From the cell containing the given text, extract its center point as [x, y] coordinate. 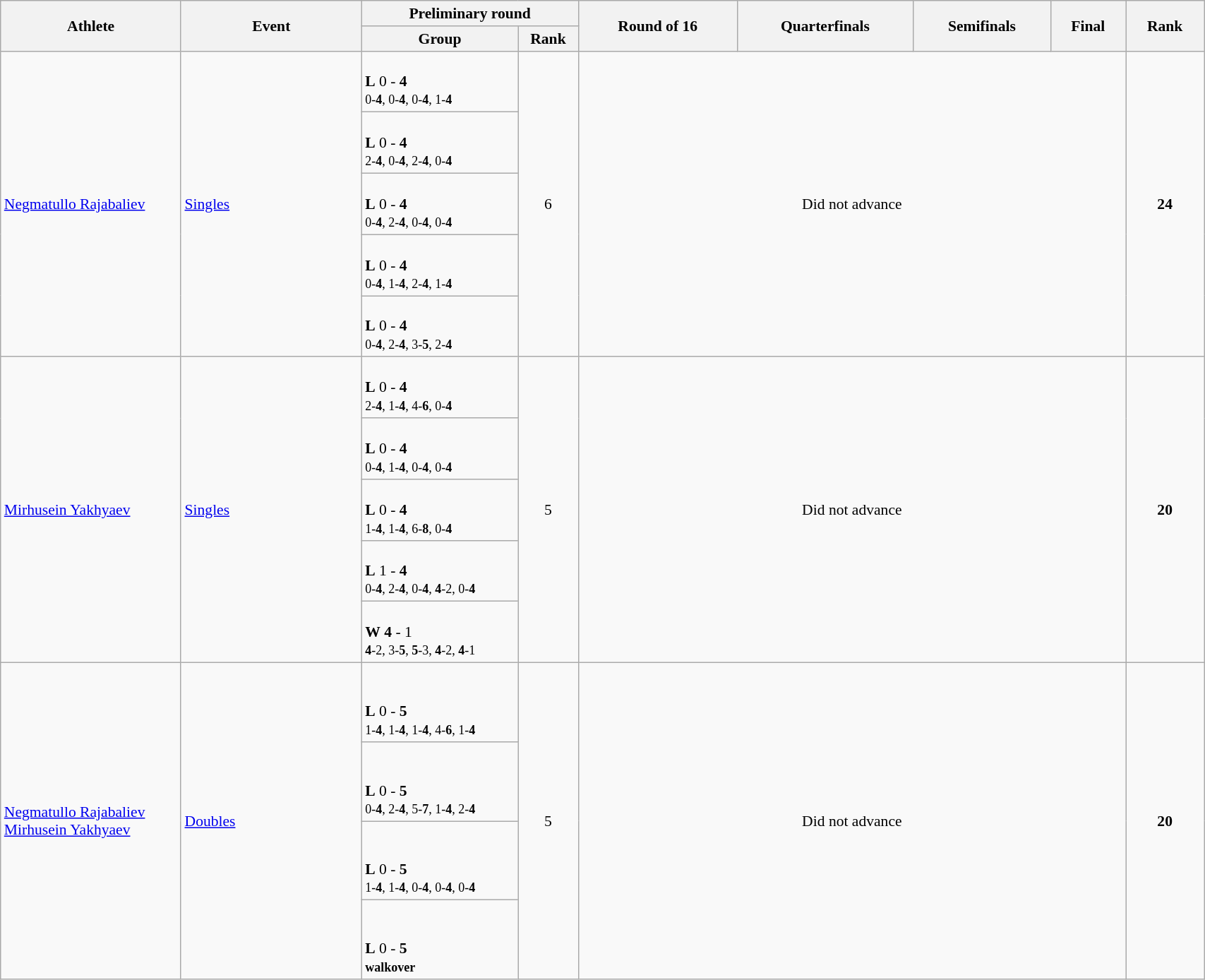
L 1 - 40-4, 2-4, 0-4, 4-2, 0-4 [440, 570]
Preliminary round [470, 13]
24 [1165, 203]
Mirhusein Yakhyaev [91, 510]
L 0 - 5walkover [440, 940]
Negmatullo RajabalievMirhusein Yakhyaev [91, 821]
L 0 - 50-4, 2-4, 5-7, 1-4, 2-4 [440, 782]
L 0 - 40-4, 2-4, 3-5, 2-4 [440, 326]
L 0 - 41-4, 1-4, 6-8, 0-4 [440, 510]
6 [548, 203]
L 0 - 40-4, 1-4, 0-4, 0-4 [440, 449]
Final [1089, 25]
Semifinals [982, 25]
L 0 - 42-4, 1-4, 4-6, 0-4 [440, 388]
L 0 - 40-4, 0-4, 0-4, 1-4 [440, 82]
L 0 - 40-4, 2-4, 0-4, 0-4 [440, 205]
Doubles [271, 821]
L 0 - 40-4, 1-4, 2-4, 1-4 [440, 265]
Group [440, 39]
Round of 16 [658, 25]
Negmatullo Rajabaliev [91, 203]
L 0 - 51-4, 1-4, 1-4, 4-6, 1-4 [440, 703]
L 0 - 51-4, 1-4, 0-4, 0-4, 0-4 [440, 861]
W 4 - 14-2, 3-5, 5-3, 4-2, 4-1 [440, 633]
Event [271, 25]
Athlete [91, 25]
L 0 - 42-4, 0-4, 2-4, 0-4 [440, 143]
Quarterfinals [825, 25]
